Return [x, y] of the center of cell containing provided text 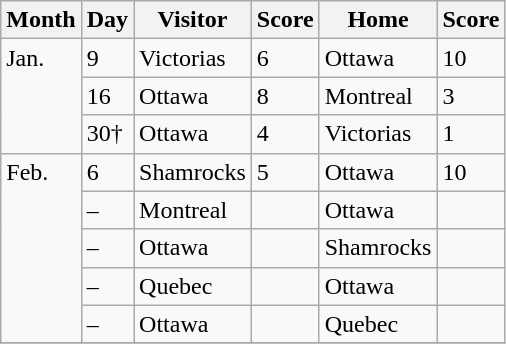
3 [471, 96]
Feb. [41, 248]
Visitor [193, 20]
1 [471, 134]
Jan. [41, 96]
8 [285, 96]
16 [107, 96]
4 [285, 134]
30† [107, 134]
Home [378, 20]
5 [285, 172]
9 [107, 58]
Day [107, 20]
Month [41, 20]
